Determine the [X, Y] coordinate at the center of the cell enclosing the given text.  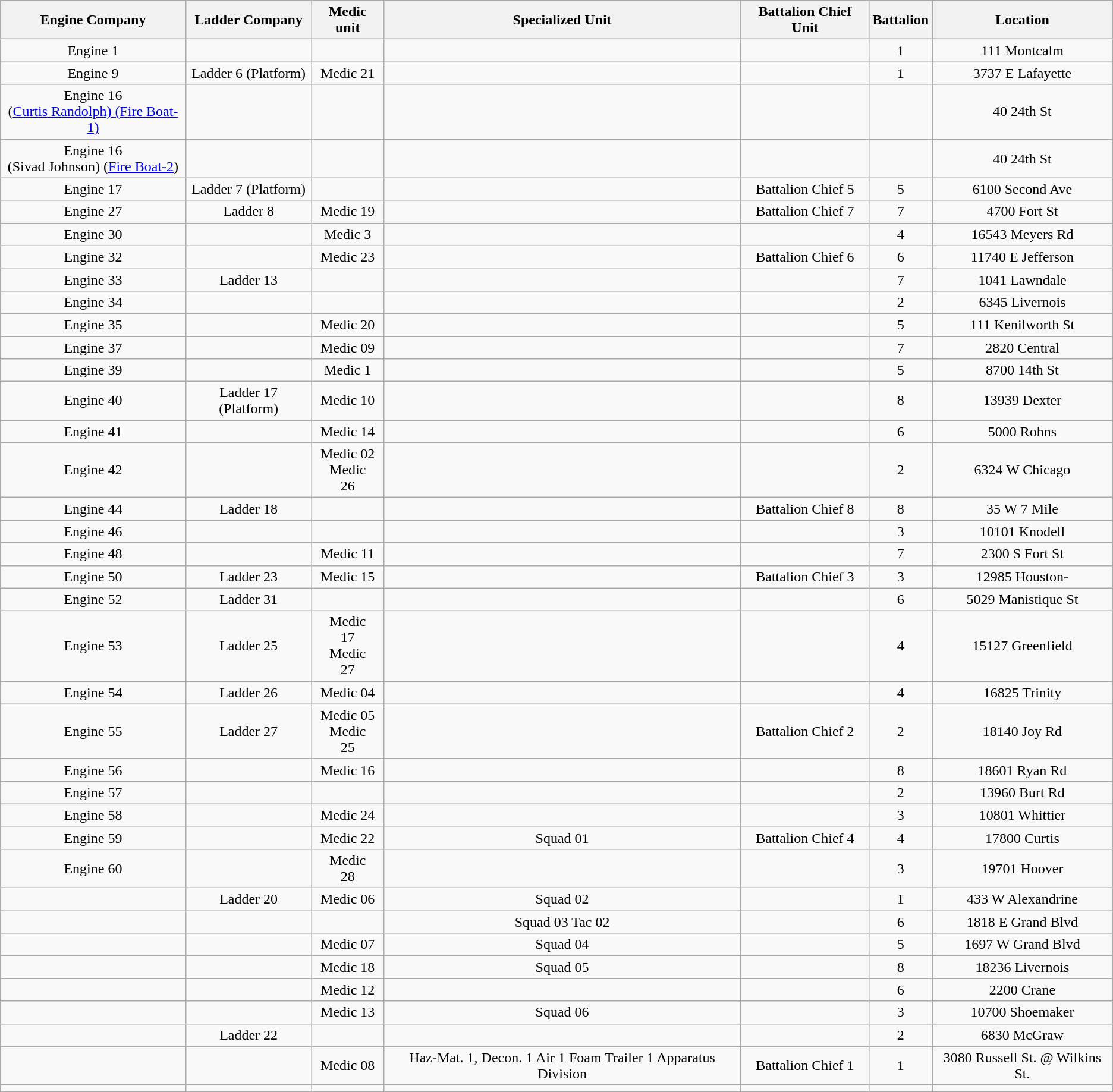
Battalion Chief 6 [805, 257]
10101 Knodell [1023, 531]
Ladder Company [249, 20]
Ladder 25 [249, 646]
3737 E Lafayette [1023, 73]
111 Montcalm [1023, 51]
Squad 02 [562, 899]
Squad 05 [562, 967]
18236 Livernois [1023, 967]
Medic 16 [347, 770]
17800 Curtis [1023, 838]
Medic 20 [347, 325]
4700 Fort St [1023, 212]
Ladder 8 [249, 212]
Engine 59 [93, 838]
Engine 33 [93, 279]
Medic 23 [347, 257]
5000 Rohns [1023, 432]
Engine 37 [93, 348]
Engine 16(Curtis Randolph) (Fire Boat-1) [93, 112]
Medic 21 [347, 73]
Medic 05Medic25 [347, 731]
Battalion Chief 4 [805, 838]
Engine 52 [93, 599]
Engine 48 [93, 554]
12985 Houston- [1023, 577]
Medic unit [347, 20]
Medic 04 [347, 693]
Battalion Chief 5 [805, 189]
Engine Company [93, 20]
Battalion Chief 8 [805, 509]
15127 Greenfield [1023, 646]
Squad 06 [562, 1012]
Ladder 13 [249, 279]
Engine 58 [93, 815]
13960 Burt Rd [1023, 792]
Medic 1 [347, 370]
Battalion Chief 2 [805, 731]
Engine 30 [93, 234]
Squad 03 Tac 02 [562, 922]
19701 Hoover [1023, 869]
Medic 08 [347, 1065]
Engine 57 [93, 792]
Battalion [901, 20]
Ladder 18 [249, 509]
Engine 53 [93, 646]
Ladder 22 [249, 1035]
Ladder 20 [249, 899]
2300 S Fort St [1023, 554]
Ladder 31 [249, 599]
Battalion Chief 1 [805, 1065]
16825 Trinity [1023, 693]
35 W 7 Mile [1023, 509]
Engine 46 [93, 531]
Squad 01 [562, 838]
Location [1023, 20]
Ladder 23 [249, 577]
8700 14th St [1023, 370]
Ladder 17 (Platform) [249, 401]
433 W Alexandrine [1023, 899]
Engine 9 [93, 73]
Engine 54 [93, 693]
Medic 24 [347, 815]
Medic 19 [347, 212]
Medic 13 [347, 1012]
Medic 14 [347, 432]
Medic 09 [347, 348]
Squad 04 [562, 945]
13939 Dexter [1023, 401]
Engine 34 [93, 302]
Medic 3 [347, 234]
Medic28 [347, 869]
Ladder 6 (Platform) [249, 73]
Medic 18 [347, 967]
Engine 1 [93, 51]
Engine 17 [93, 189]
16543 Meyers Rd [1023, 234]
Ladder 26 [249, 693]
Engine 44 [93, 509]
6830 McGraw [1023, 1035]
5029 Manistique St [1023, 599]
3080 Russell St. @ Wilkins St. [1023, 1065]
Medic 12 [347, 990]
Engine 27 [93, 212]
6345 Livernois [1023, 302]
1818 E Grand Blvd [1023, 922]
111 Kenilworth St [1023, 325]
Specialized Unit [562, 20]
Battalion Chief 7 [805, 212]
Engine 50 [93, 577]
Engine 32 [93, 257]
Medic17Medic27 [347, 646]
Medic 07 [347, 945]
18601 Ryan Rd [1023, 770]
Medic 06 [347, 899]
Engine 40 [93, 401]
Medic 11 [347, 554]
2200 Crane [1023, 990]
Ladder 7 (Platform) [249, 189]
Engine 41 [93, 432]
Engine 35 [93, 325]
Engine 39 [93, 370]
Engine 16(Sivad Johnson) (Fire Boat-2) [93, 158]
Medic 10 [347, 401]
11740 E Jefferson [1023, 257]
Medic 15 [347, 577]
10700 Shoemaker [1023, 1012]
Battalion Chief 3 [805, 577]
Engine 60 [93, 869]
1041 Lawndale [1023, 279]
Medic 22 [347, 838]
Engine 55 [93, 731]
Battalion Chief Unit [805, 20]
18140 Joy Rd [1023, 731]
2820 Central [1023, 348]
Engine 42 [93, 470]
Ladder 27 [249, 731]
Medic 02Medic26 [347, 470]
Haz-Mat. 1, Decon. 1 Air 1 Foam Trailer 1 Apparatus Division [562, 1065]
Engine 56 [93, 770]
10801 Whittier [1023, 815]
6324 W Chicago [1023, 470]
1697 W Grand Blvd [1023, 945]
6100 Second Ave [1023, 189]
